Scan for the cell matching the given text and deliver its (X, Y) coordinate at center. 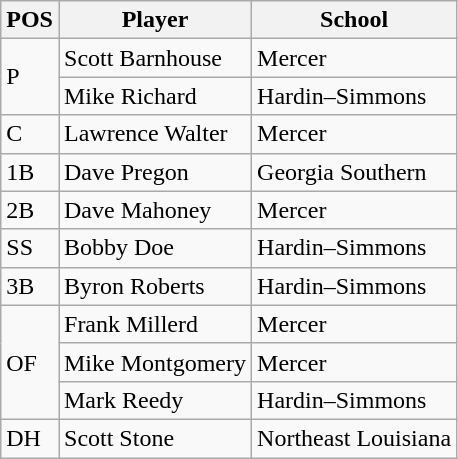
Frank Millerd (154, 324)
3B (30, 286)
POS (30, 20)
Dave Pregon (154, 172)
School (354, 20)
Player (154, 20)
C (30, 134)
DH (30, 438)
Mike Richard (154, 96)
OF (30, 362)
Georgia Southern (354, 172)
Mike Montgomery (154, 362)
Lawrence Walter (154, 134)
1B (30, 172)
Scott Barnhouse (154, 58)
P (30, 77)
Byron Roberts (154, 286)
2B (30, 210)
Scott Stone (154, 438)
Mark Reedy (154, 400)
Dave Mahoney (154, 210)
Northeast Louisiana (354, 438)
Bobby Doe (154, 248)
SS (30, 248)
